Return [x, y] of the center of cell containing provided text 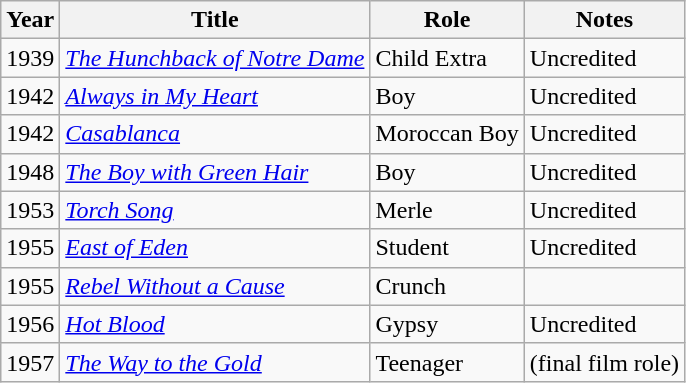
Student [447, 248]
Hot Blood [215, 324]
Year [30, 20]
1956 [30, 324]
Moroccan Boy [447, 134]
The Boy with Green Hair [215, 172]
Role [447, 20]
Merle [447, 210]
Torch Song [215, 210]
1957 [30, 362]
Child Extra [447, 58]
Always in My Heart [215, 96]
The Hunchback of Notre Dame [215, 58]
Title [215, 20]
Teenager [447, 362]
Crunch [447, 286]
Gypsy [447, 324]
1948 [30, 172]
Rebel Without a Cause [215, 286]
1939 [30, 58]
Casablanca [215, 134]
The Way to the Gold [215, 362]
East of Eden [215, 248]
(final film role) [604, 362]
1953 [30, 210]
Notes [604, 20]
